Locate the cell with the specified text and output its [X, Y] center coordinate. 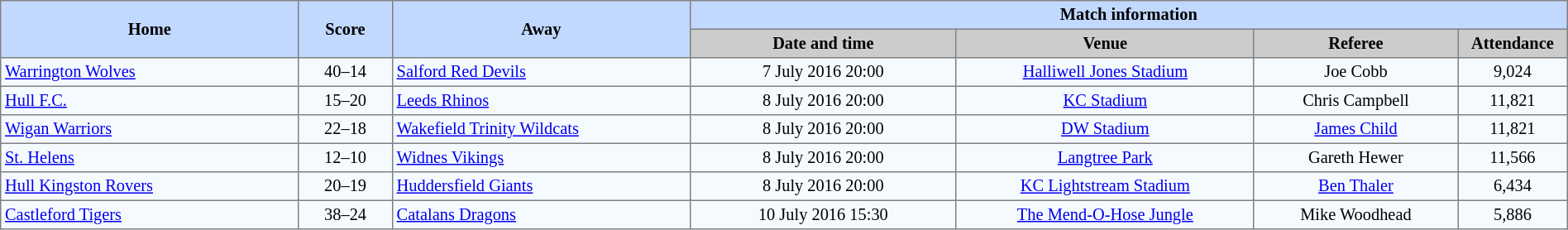
5,886 [1513, 214]
Wigan Warriors [150, 129]
Referee [1355, 43]
Ben Thaler [1355, 186]
Attendance [1513, 43]
Catalans Dragons [541, 214]
Date and time [823, 43]
Joe Cobb [1355, 72]
KC Stadium [1105, 100]
7 July 2016 20:00 [823, 72]
Langtree Park [1105, 157]
Warrington Wolves [150, 72]
St. Helens [150, 157]
38–24 [346, 214]
Hull F.C. [150, 100]
Castleford Tigers [150, 214]
The Mend-O-Hose Jungle [1105, 214]
Halliwell Jones Stadium [1105, 72]
KC Lightstream Stadium [1105, 186]
6,434 [1513, 186]
12–10 [346, 157]
20–19 [346, 186]
Chris Campbell [1355, 100]
Salford Red Devils [541, 72]
James Child [1355, 129]
DW Stadium [1105, 129]
Home [150, 30]
Hull Kingston Rovers [150, 186]
Match information [1128, 15]
22–18 [346, 129]
Venue [1105, 43]
40–14 [346, 72]
Score [346, 30]
10 July 2016 15:30 [823, 214]
Leeds Rhinos [541, 100]
11,566 [1513, 157]
Mike Woodhead [1355, 214]
Huddersfield Giants [541, 186]
Gareth Hewer [1355, 157]
Wakefield Trinity Wildcats [541, 129]
Away [541, 30]
9,024 [1513, 72]
15–20 [346, 100]
Widnes Vikings [541, 157]
